Scan for the cell matching the given text and deliver its [x, y] coordinate at center. 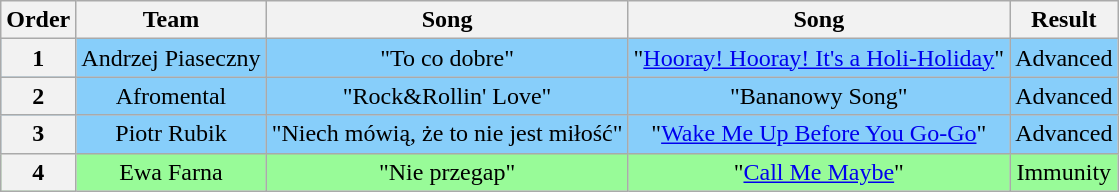
4 [38, 172]
Team [171, 20]
"To co dobre" [447, 58]
"Rock&Rollin' Love" [447, 96]
1 [38, 58]
"Niech mówią, że to nie jest miłość" [447, 134]
2 [38, 96]
"Bananowy Song" [819, 96]
Ewa Farna [171, 172]
Result [1064, 20]
3 [38, 134]
Order [38, 20]
"Nie przegap" [447, 172]
"Hooray! Hooray! It's a Holi-Holiday" [819, 58]
Piotr Rubik [171, 134]
"Call Me Maybe" [819, 172]
Immunity [1064, 172]
"Wake Me Up Before You Go-Go" [819, 134]
Andrzej Piaseczny [171, 58]
Afromental [171, 96]
